Return [x, y] of the center of cell containing provided text 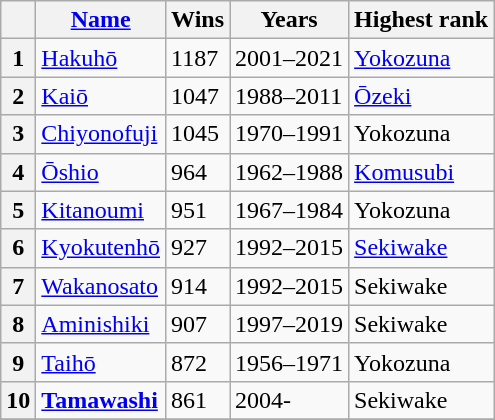
Ōzeki [422, 96]
914 [198, 286]
1997–2019 [290, 324]
1 [18, 58]
Kaiō [101, 96]
8 [18, 324]
1967–1984 [290, 210]
5 [18, 210]
10 [18, 400]
1962–1988 [290, 172]
872 [198, 362]
1047 [198, 96]
2004- [290, 400]
Taihō [101, 362]
2001–2021 [290, 58]
861 [198, 400]
4 [18, 172]
Wins [198, 20]
Name [101, 20]
Highest rank [422, 20]
Chiyonofuji [101, 134]
1187 [198, 58]
Years [290, 20]
Tamawashi [101, 400]
Ōshio [101, 172]
2 [18, 96]
3 [18, 134]
7 [18, 286]
1045 [198, 134]
Komusubi [422, 172]
1970–1991 [290, 134]
6 [18, 248]
Hakuhō [101, 58]
Wakanosato [101, 286]
Kyokutenhō [101, 248]
1956–1971 [290, 362]
Kitanoumi [101, 210]
1988–2011 [290, 96]
9 [18, 362]
964 [198, 172]
907 [198, 324]
927 [198, 248]
951 [198, 210]
Aminishiki [101, 324]
